Find where the given text appears and provide that cell's center as [X, Y] coordinate. 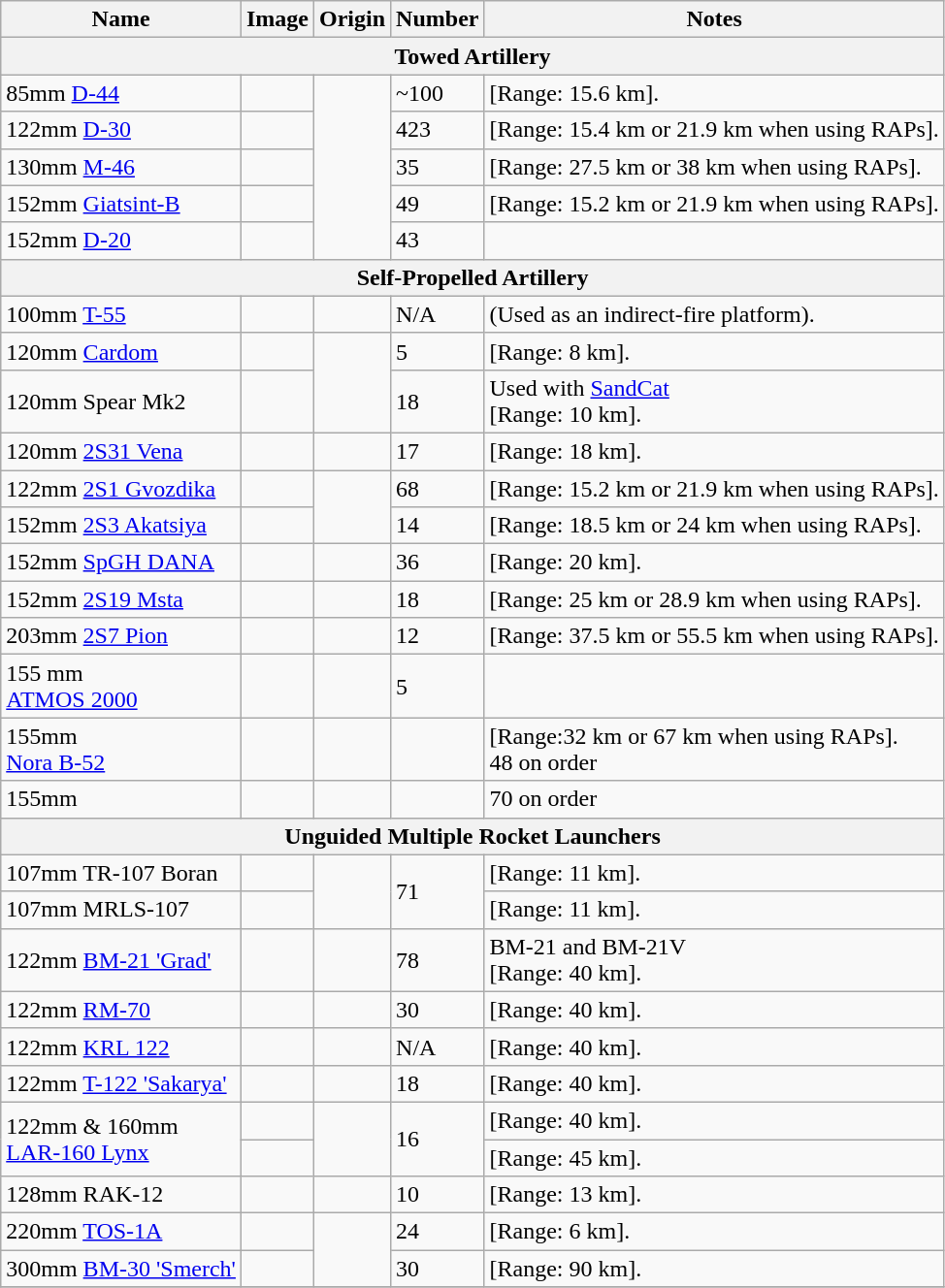
Notes [714, 19]
120mm Cardom [121, 351]
152mm Giatsint-B [121, 204]
120mm 2S31 Vena [121, 451]
100mm T-55 [121, 314]
Self-Propelled Artillery [473, 277]
155mm [121, 799]
BM-21 and BM-21V[Range: 40 km]. [714, 960]
~100 [438, 93]
85mm D-44 [121, 93]
220mm TOS-1A [121, 1232]
70 on order [714, 799]
152mm D-20 [121, 241]
[Range: 20 km]. [714, 563]
122mm T-122 'Sakarya' [121, 1083]
43 [438, 241]
128mm RAK-12 [121, 1195]
16 [438, 1139]
Image [277, 19]
122mm 2S1 Gvozdika [121, 488]
[Range: 15.6 km]. [714, 93]
Origin [353, 19]
Unguided Multiple Rocket Launchers [473, 836]
14 [438, 526]
Name [121, 19]
[Range: 25 km or 28.9 km when using RAPs]. [714, 599]
107mm MRLS-107 [121, 910]
122mm D-30 [121, 130]
71 [438, 891]
203mm 2S7 Pion [121, 636]
36 [438, 563]
Used with SandCat[Range: 10 km]. [714, 402]
152mm 2S3 Akatsiya [121, 526]
122mm RM-70 [121, 1010]
152mm SpGH DANA [121, 563]
[Range: 27.5 km or 38 km when using RAPs]. [714, 167]
130mm M-46 [121, 167]
122mm KRL 122 [121, 1046]
155 mmATMOS 2000 [121, 687]
[Range: 8 km]. [714, 351]
Number [438, 19]
[Range: 13 km]. [714, 1195]
155mmNora B-52 [121, 749]
[Range: 15.4 km or 21.9 km when using RAPs]. [714, 130]
68 [438, 488]
35 [438, 167]
Towed Artillery [473, 56]
12 [438, 636]
49 [438, 204]
300mm BM-30 'Smerch' [121, 1269]
[Range: 18.5 km or 24 km when using RAPs]. [714, 526]
[Range: 18 km]. [714, 451]
78 [438, 960]
152mm 2S19 Msta [121, 599]
423 [438, 130]
[Range:32 km or 67 km when using RAPs].48 on order [714, 749]
120mm Spear Mk2 [121, 402]
122mm & 160mmLAR-160 Lynx [121, 1139]
17 [438, 451]
10 [438, 1195]
107mm TR-107 Boran [121, 873]
24 [438, 1232]
[Range: 37.5 km or 55.5 km when using RAPs]. [714, 636]
122mm BM-21 'Grad' [121, 960]
[Range: 90 km]. [714, 1269]
(Used as an indirect-fire platform). [714, 314]
[Range: 45 km]. [714, 1157]
[Range: 6 km]. [714, 1232]
